Scan for the cell matching the given text and deliver its (x, y) coordinate at center. 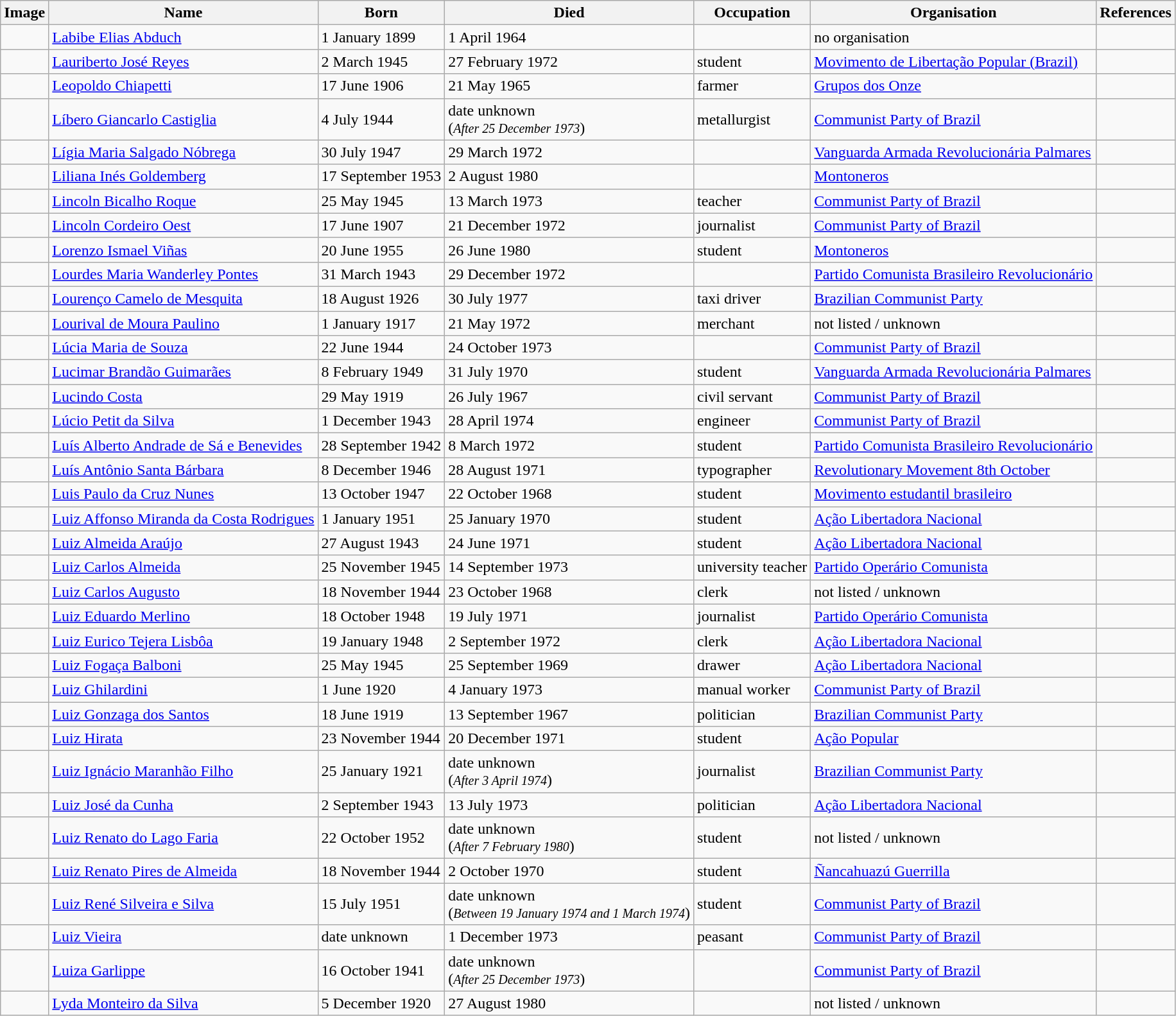
1 April 1964 (569, 37)
Luiz Fogaça Balboni (184, 665)
merchant (752, 323)
21 May 1972 (569, 323)
Ñancahuazú Guerrilla (954, 871)
date unknown (381, 937)
27 February 1972 (569, 62)
date unknown(After 7 February 1980) (569, 838)
Lúcia Maria de Souza (184, 348)
30 July 1977 (569, 298)
1 January 1951 (381, 519)
Luiz Carlos Almeida (184, 567)
date unknown(Between 19 January 1974 and 1 March 1974) (569, 904)
Movimento de Libertação Popular (Brazil) (954, 62)
17 September 1953 (381, 177)
Lourenço Camelo de Mesquita (184, 298)
civil servant (752, 397)
Lauriberto José Reyes (184, 62)
1 January 1899 (381, 37)
typographer (752, 470)
22 October 1952 (381, 838)
Luiza Garlippe (184, 970)
Born (381, 13)
25 January 1970 (569, 519)
Luis Paulo da Cruz Nunes (184, 494)
31 March 1943 (381, 274)
Luiz Gonzaga dos Santos (184, 714)
Luiz Renato do Lago Faria (184, 838)
21 May 1965 (569, 86)
28 September 1942 (381, 445)
Leopoldo Chiapetti (184, 86)
20 December 1971 (569, 739)
1 January 1917 (381, 323)
Luiz Hirata (184, 739)
29 December 1972 (569, 274)
Lincoln Cordeiro Oest (184, 225)
Luiz José da Cunha (184, 805)
Lucimar Brandão Guimarães (184, 372)
25 November 1945 (381, 567)
Occupation (752, 13)
23 October 1968 (569, 592)
Luiz Vieira (184, 937)
13 March 1973 (569, 201)
taxi driver (752, 298)
8 December 1946 (381, 470)
26 July 1967 (569, 397)
2 March 1945 (381, 62)
Luiz Renato Pires de Almeida (184, 871)
13 September 1967 (569, 714)
Organisation (954, 13)
Lourdes Maria Wanderley Pontes (184, 274)
23 November 1944 (381, 739)
manual worker (752, 689)
15 July 1951 (381, 904)
20 June 1955 (381, 250)
22 June 1944 (381, 348)
28 April 1974 (569, 421)
Luís Alberto Andrade de Sá e Benevides (184, 445)
date unknown(After 3 April 1974) (569, 771)
Lourival de Moura Paulino (184, 323)
8 February 1949 (381, 372)
teacher (752, 201)
13 July 1973 (569, 805)
25 September 1969 (569, 665)
21 December 1972 (569, 225)
18 October 1948 (381, 616)
drawer (752, 665)
Luiz Eurico Tejera Lisbôa (184, 641)
Lyda Monteiro da Silva (184, 1003)
Liliana Inés Goldemberg (184, 177)
Luiz Ignácio Maranhão Filho (184, 771)
References (1136, 13)
engineer (752, 421)
1 December 1943 (381, 421)
2 August 1980 (569, 177)
17 June 1906 (381, 86)
Luiz René Silveira e Silva (184, 904)
metallurgist (752, 119)
1 June 1920 (381, 689)
Luiz Almeida Araújo (184, 543)
Lucindo Costa (184, 397)
Lígia Maria Salgado Nóbrega (184, 152)
18 June 1919 (381, 714)
Movimento estudantil brasileiro (954, 494)
no organisation (954, 37)
28 August 1971 (569, 470)
29 May 1919 (381, 397)
19 July 1971 (569, 616)
Líbero Giancarlo Castiglia (184, 119)
2 September 1943 (381, 805)
18 August 1926 (381, 298)
27 August 1943 (381, 543)
Image (24, 13)
13 October 1947 (381, 494)
5 December 1920 (381, 1003)
university teacher (752, 567)
Ação Popular (954, 739)
19 January 1948 (381, 641)
Luiz Affonso Miranda da Costa Rodrigues (184, 519)
2 October 1970 (569, 871)
31 July 1970 (569, 372)
30 July 1947 (381, 152)
Revolutionary Movement 8th October (954, 470)
Lúcio Petit da Silva (184, 421)
farmer (752, 86)
Luiz Eduardo Merlino (184, 616)
24 October 1973 (569, 348)
Luiz Carlos Augusto (184, 592)
Lincoln Bicalho Roque (184, 201)
Labibe Elias Abduch (184, 37)
Luiz Ghilardini (184, 689)
27 August 1980 (569, 1003)
1 December 1973 (569, 937)
Died (569, 13)
Luís Antônio Santa Bárbara (184, 470)
24 June 1971 (569, 543)
2 September 1972 (569, 641)
17 June 1907 (381, 225)
16 October 1941 (381, 970)
4 July 1944 (381, 119)
8 March 1972 (569, 445)
14 September 1973 (569, 567)
26 June 1980 (569, 250)
4 January 1973 (569, 689)
Lorenzo Ismael Viñas (184, 250)
Name (184, 13)
Grupos dos Onze (954, 86)
peasant (752, 937)
25 January 1921 (381, 771)
29 March 1972 (569, 152)
22 October 1968 (569, 494)
